Capture the cell that displays the provided text and extract its [x, y] central coordinate. 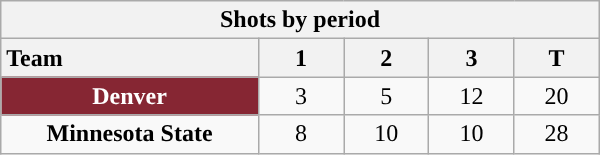
5 [386, 96]
1 [300, 58]
28 [556, 134]
2 [386, 58]
Denver [130, 96]
Team [130, 58]
T [556, 58]
8 [300, 134]
Shots by period [300, 20]
20 [556, 96]
12 [472, 96]
Minnesota State [130, 134]
